Capture the cell that displays the provided text and extract its (x, y) central coordinate. 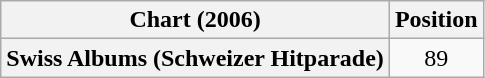
Chart (2006) (196, 20)
Swiss Albums (Schweizer Hitparade) (196, 58)
Position (436, 20)
89 (436, 58)
